Detect which cell encompasses the target text, then output its [x, y] center coordinate. 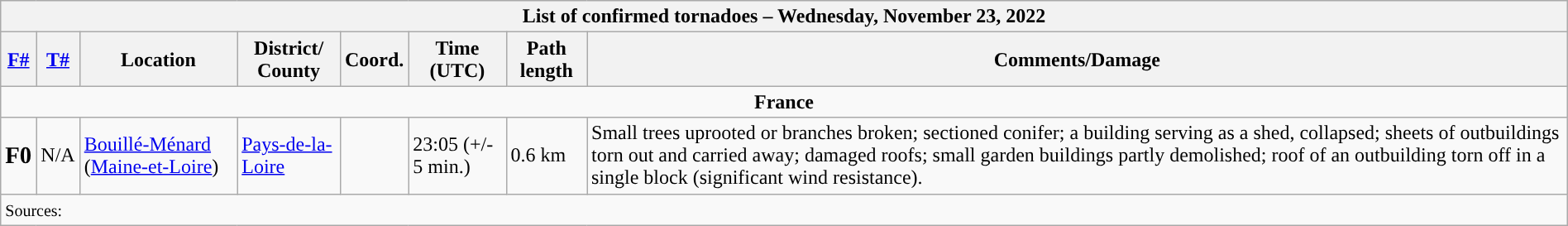
F# [18, 60]
France [784, 102]
Sources: [784, 209]
Pays-de-la-Loire [289, 156]
Location [158, 60]
0.6 km [546, 156]
Coord. [374, 60]
T# [58, 60]
Time (UTC) [457, 60]
District/County [289, 60]
Path length [546, 60]
23:05 (+/- 5 min.) [457, 156]
F0 [18, 156]
Bouillé-Ménard (Maine-et-Loire) [158, 156]
Comments/Damage [1078, 60]
N/A [58, 156]
List of confirmed tornadoes – Wednesday, November 23, 2022 [784, 17]
